Detect which cell encompasses the target text, then output its [X, Y] center coordinate. 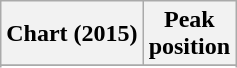
Chart (2015) [72, 34]
Peakposition [189, 34]
